Find where the given text appears and provide that cell's center as [x, y] coordinate. 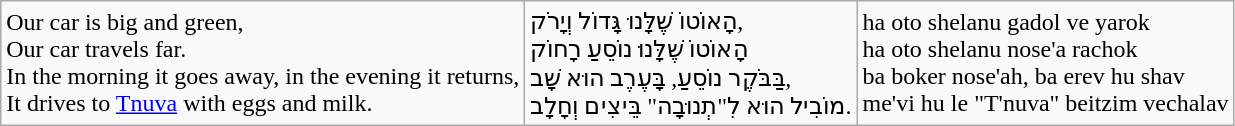
ha oto shelanu gadol ve yarok ha oto shelanu nose'a rachok ba boker nose'ah, ba erev hu shav me'vi hu le "T'nuva" beitzim vechalav [1046, 64]
Our car is big and green, Our car travels far. In the morning it goes away, in the evening it returns, It drives to Tnuva with eggs and milk. [263, 64]
